Identify which cell holds the provided text, then report its [x, y] central coordinate. 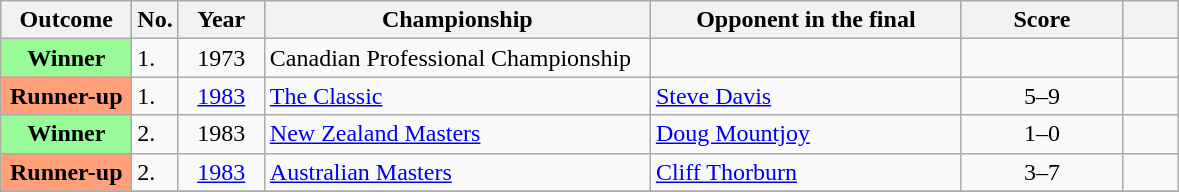
1–0 [1042, 134]
New Zealand Masters [457, 134]
Score [1042, 20]
Year [221, 20]
Opponent in the final [806, 20]
5–9 [1042, 96]
Outcome [66, 20]
No. [155, 20]
Doug Mountjoy [806, 134]
Canadian Professional Championship [457, 58]
1973 [221, 58]
Steve Davis [806, 96]
The Classic [457, 96]
Cliff Thorburn [806, 172]
Australian Masters [457, 172]
Championship [457, 20]
3–7 [1042, 172]
